Capture the cell that displays the provided text and extract its [X, Y] central coordinate. 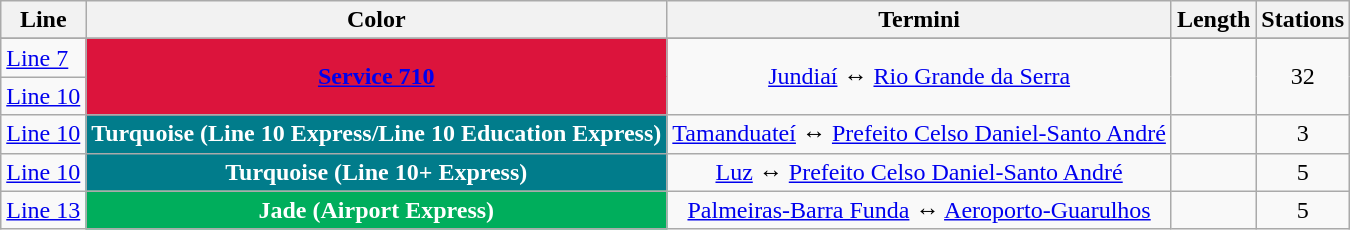
Luz ↔ Prefeito Celso Daniel-Santo André [920, 172]
32 [1303, 77]
Turquoise (Line 10+ Express) [376, 172]
Tamanduateí ↔ Prefeito Celso Daniel-Santo André [920, 134]
Palmeiras-Barra Funda ↔ Aeroporto-Guarulhos [920, 210]
Line [44, 20]
3 [1303, 134]
Turquoise (Line 10 Express/Line 10 Education Express) [376, 134]
Jundiaí ↔ Rio Grande da Serra [920, 77]
Termini [920, 20]
Service 710 [376, 77]
Jade (Airport Express) [376, 210]
Line 13 [44, 210]
Length [1213, 20]
Color [376, 20]
Line 7 [44, 58]
Stations [1303, 20]
